From the cell containing the given text, extract its center point as (x, y) coordinate. 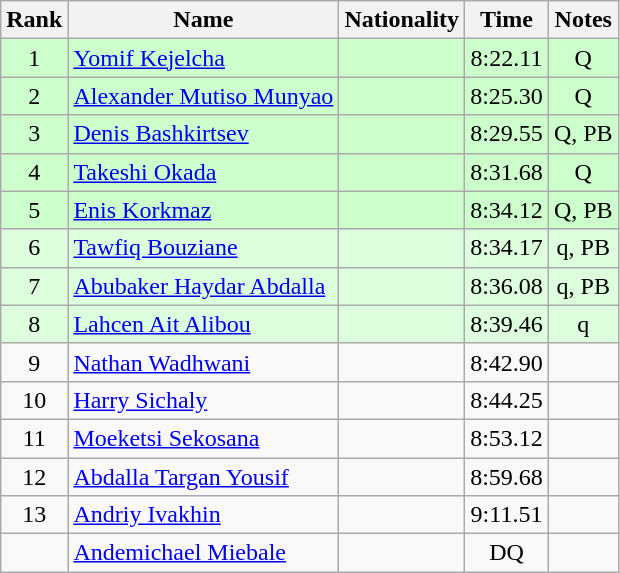
8:29.55 (507, 134)
13 (34, 515)
11 (34, 438)
8:39.46 (507, 324)
1 (34, 58)
8 (34, 324)
Alexander Mutiso Munyao (204, 96)
8:34.17 (507, 248)
q (583, 324)
Notes (583, 20)
DQ (507, 553)
7 (34, 286)
5 (34, 210)
8:36.08 (507, 286)
Takeshi Okada (204, 172)
4 (34, 172)
10 (34, 400)
8:44.25 (507, 400)
Name (204, 20)
8:22.11 (507, 58)
Yomif Kejelcha (204, 58)
Time (507, 20)
Nathan Wadhwani (204, 362)
Harry Sichaly (204, 400)
Nationality (402, 20)
8:31.68 (507, 172)
Moeketsi Sekosana (204, 438)
6 (34, 248)
2 (34, 96)
Rank (34, 20)
Andriy Ivakhin (204, 515)
3 (34, 134)
8:25.30 (507, 96)
8:42.90 (507, 362)
Abubaker Haydar Abdalla (204, 286)
8:53.12 (507, 438)
Enis Korkmaz (204, 210)
Lahcen Ait Alibou (204, 324)
Andemichael Miebale (204, 553)
Denis Bashkirtsev (204, 134)
12 (34, 477)
9 (34, 362)
8:34.12 (507, 210)
9:11.51 (507, 515)
Tawfiq Bouziane (204, 248)
Abdalla Targan Yousif (204, 477)
8:59.68 (507, 477)
